Return (x, y) of the center of cell containing provided text 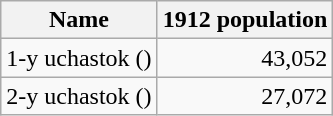
2-y uchastok () (79, 96)
27,072 (245, 96)
1912 population (245, 20)
Name (79, 20)
43,052 (245, 58)
1-y uchastok () (79, 58)
